Provide the [X, Y] coordinate of the cell's center where the given text is located.  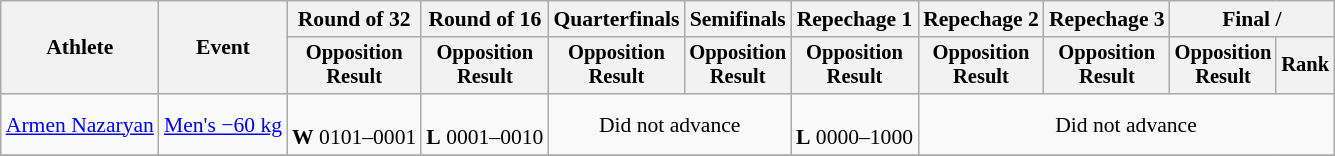
Repechage 3 [1107, 19]
Repechage 1 [854, 19]
Armen Nazaryan [80, 124]
Round of 16 [484, 19]
L 0001–0010 [484, 124]
Final / [1252, 19]
Rank [1305, 66]
Athlete [80, 48]
Men's −60 kg [223, 124]
Repechage 2 [981, 19]
L 0000–1000 [854, 124]
Round of 32 [354, 19]
W 0101–0001 [354, 124]
Semifinals [738, 19]
Event [223, 48]
Quarterfinals [616, 19]
